Detect which cell encompasses the target text, then output its [X, Y] center coordinate. 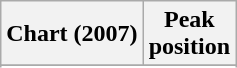
Peakposition [189, 34]
Chart (2007) [72, 34]
